Scan for the cell matching the given text and deliver its (X, Y) coordinate at center. 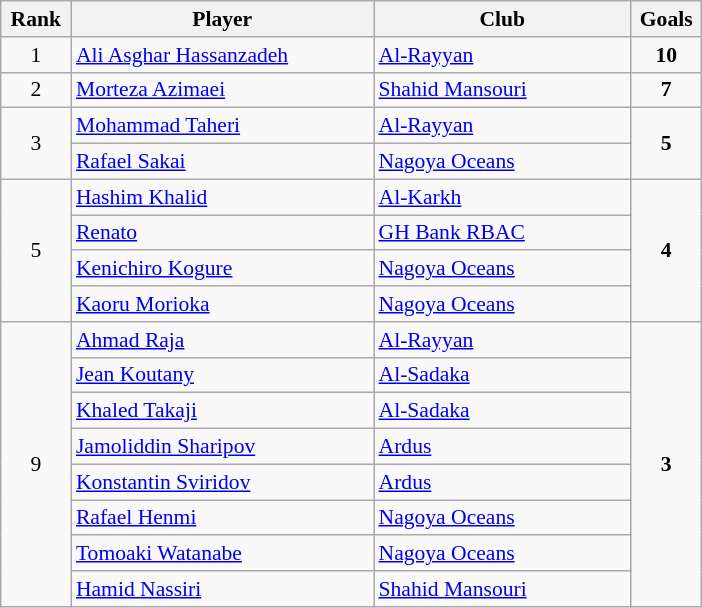
Mohammad Taheri (222, 126)
4 (666, 250)
Khaled Takaji (222, 411)
Al-Karkh (503, 197)
Kenichiro Kogure (222, 269)
9 (36, 464)
Kaoru Morioka (222, 304)
Ali Asghar Hassanzadeh (222, 55)
10 (666, 55)
Rank (36, 19)
Konstantin Sviridov (222, 482)
Rafael Sakai (222, 162)
2 (36, 90)
1 (36, 55)
7 (666, 90)
Player (222, 19)
Jamoliddin Sharipov (222, 447)
Tomoaki Watanabe (222, 554)
Club (503, 19)
Hashim Khalid (222, 197)
Goals (666, 19)
Jean Koutany (222, 375)
Morteza Azimaei (222, 90)
Hamid Nassiri (222, 589)
Rafael Henmi (222, 518)
GH Bank RBAC (503, 233)
Renato (222, 233)
Ahmad Raja (222, 340)
